Identify which cell holds the provided text, then report its (X, Y) central coordinate. 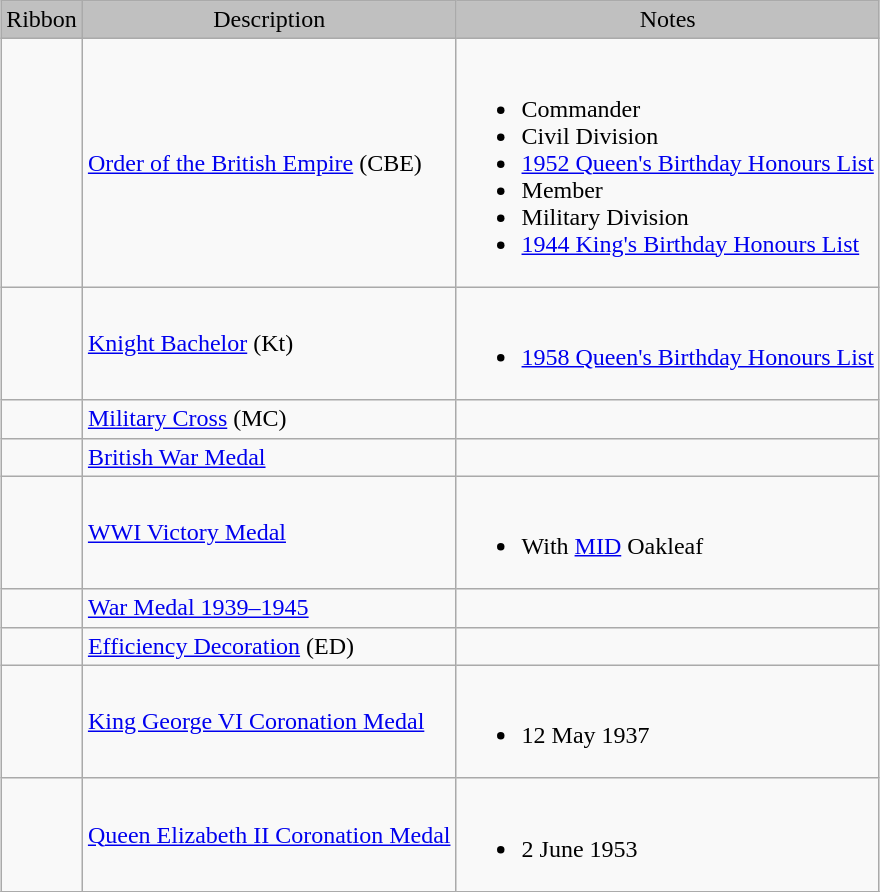
With MID Oakleaf (668, 532)
War Medal 1939–1945 (269, 608)
12 May 1937 (668, 722)
1958 Queen's Birthday Honours List (668, 344)
Knight Bachelor (Kt) (269, 344)
Description (269, 20)
King George VI Coronation Medal (269, 722)
Notes (668, 20)
CommanderCivil Division1952 Queen's Birthday Honours ListMemberMilitary Division1944 King's Birthday Honours List (668, 163)
British War Medal (269, 457)
2 June 1953 (668, 834)
Order of the British Empire (CBE) (269, 163)
Queen Elizabeth II Coronation Medal (269, 834)
Ribbon (42, 20)
Efficiency Decoration (ED) (269, 646)
WWI Victory Medal (269, 532)
Military Cross (MC) (269, 419)
